Scan for the cell matching the given text and deliver its (X, Y) coordinate at center. 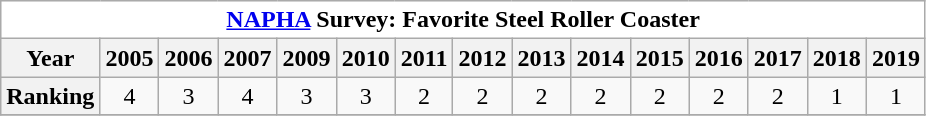
2019 (896, 58)
2017 (778, 58)
2009 (306, 58)
2015 (660, 58)
2005 (130, 58)
2018 (836, 58)
2012 (482, 58)
Ranking (50, 96)
2007 (248, 58)
2016 (718, 58)
2011 (424, 58)
2014 (600, 58)
2006 (188, 58)
2010 (366, 58)
2013 (542, 58)
Year (50, 58)
NAPHA Survey: Favorite Steel Roller Coaster (464, 20)
